For the text-containing cell, return its midpoint in [X, Y] coordinate format. 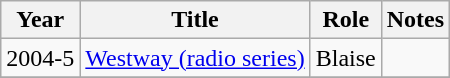
Year [40, 20]
Westway (radio series) [195, 58]
Notes [415, 20]
Blaise [346, 58]
2004-5 [40, 58]
Title [195, 20]
Role [346, 20]
